Detect which cell encompasses the target text, then output its (x, y) center coordinate. 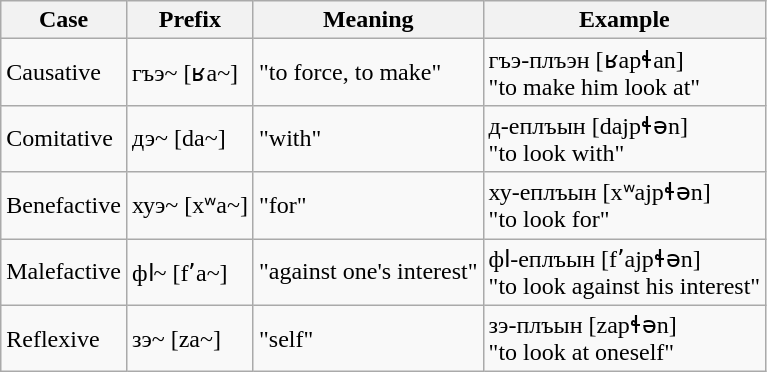
"to force, to make" (368, 72)
Case (64, 20)
хуэ~ [xʷa~] (190, 206)
фӏ~ [fʼa~] (190, 272)
Causative (64, 72)
фӏ-еплъын [fʼajpɬən] "to look against his interest" (624, 272)
Reflexive (64, 338)
"against one's interest" (368, 272)
Malefactive (64, 272)
"self" (368, 338)
дэ~ [da~] (190, 138)
гъэ-плъэн [ʁapɬan] "to make him look at" (624, 72)
Benefactive (64, 206)
"for" (368, 206)
зэ-плъын [zapɬən] "to look at oneself" (624, 338)
гъэ~ [ʁa~] (190, 72)
Comitative (64, 138)
"with" (368, 138)
Meaning (368, 20)
Prefix (190, 20)
зэ~ [za~] (190, 338)
ху-еплъын [xʷajpɬən] "to look for" (624, 206)
д-еплъын [dajpɬən] "to look with" (624, 138)
Example (624, 20)
